Extract the [X, Y] coordinate from the center of the cell holding the provided text.  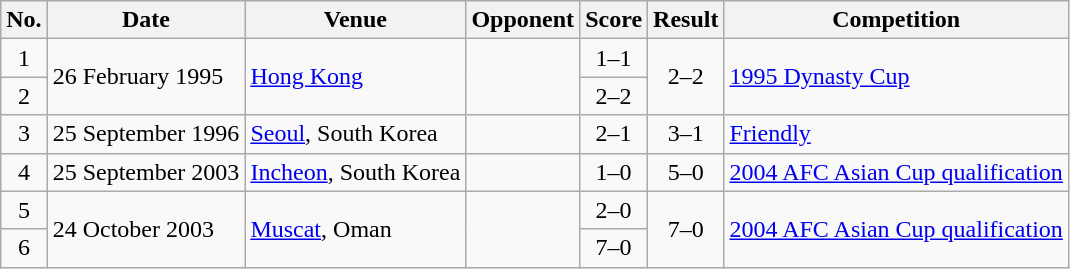
5–0 [686, 172]
2 [24, 96]
Friendly [896, 134]
4 [24, 172]
Muscat, Oman [356, 229]
1 [24, 58]
Result [686, 20]
No. [24, 20]
1–0 [614, 172]
Incheon, South Korea [356, 172]
Hong Kong [356, 77]
3–1 [686, 134]
2–0 [614, 210]
Competition [896, 20]
Venue [356, 20]
Score [614, 20]
5 [24, 210]
Date [146, 20]
24 October 2003 [146, 229]
6 [24, 248]
1995 Dynasty Cup [896, 77]
2–1 [614, 134]
Seoul, South Korea [356, 134]
25 September 2003 [146, 172]
1–1 [614, 58]
25 September 1996 [146, 134]
26 February 1995 [146, 77]
Opponent [523, 20]
3 [24, 134]
